Determine the (X, Y) coordinate at the center of the cell enclosing the given text.  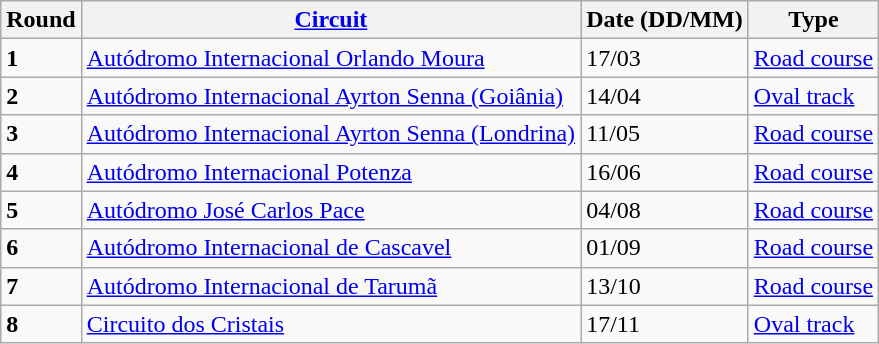
7 (41, 286)
Autódromo Internacional Ayrton Senna (Goiânia) (330, 96)
04/08 (665, 210)
Circuit (330, 20)
8 (41, 324)
Type (813, 20)
5 (41, 210)
4 (41, 172)
16/06 (665, 172)
Autódromo Internacional Ayrton Senna (Londrina) (330, 134)
Circuito dos Cristais (330, 324)
Round (41, 20)
17/03 (665, 58)
Date (DD/MM) (665, 20)
Autódromo Internacional Potenza (330, 172)
13/10 (665, 286)
14/04 (665, 96)
3 (41, 134)
Autódromo Internacional de Cascavel (330, 248)
17/11 (665, 324)
01/09 (665, 248)
2 (41, 96)
Autódromo José Carlos Pace (330, 210)
11/05 (665, 134)
1 (41, 58)
Autódromo Internacional Orlando Moura (330, 58)
Autódromo Internacional de Tarumã (330, 286)
6 (41, 248)
